Identify which cell holds the provided text, then report its [x, y] central coordinate. 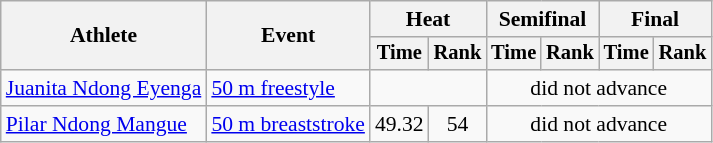
49.32 [400, 124]
Juanita Ndong Eyenga [104, 88]
Athlete [104, 36]
Pilar Ndong Mangue [104, 124]
Event [288, 36]
50 m freestyle [288, 88]
54 [458, 124]
Final [655, 19]
Semifinal [542, 19]
Heat [428, 19]
50 m breaststroke [288, 124]
